Determine the [x, y] coordinate at the center of the cell enclosing the given text.  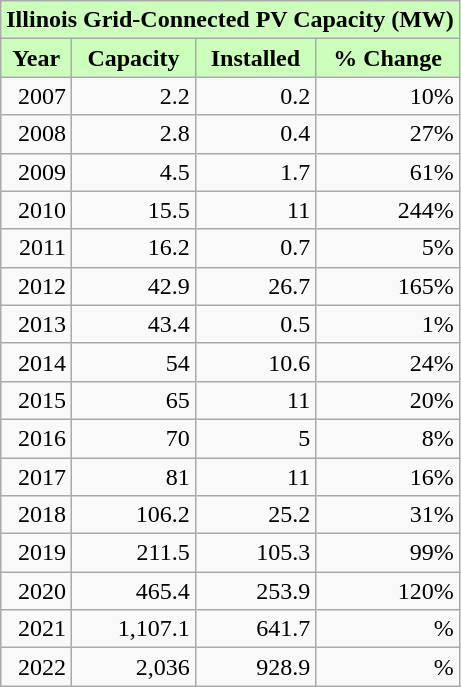
2018 [36, 515]
244% [388, 210]
61% [388, 172]
2020 [36, 591]
2007 [36, 96]
0.5 [255, 324]
15.5 [134, 210]
42.9 [134, 286]
Year [36, 58]
65 [134, 400]
2022 [36, 667]
Capacity [134, 58]
20% [388, 400]
5 [255, 438]
70 [134, 438]
2015 [36, 400]
2.2 [134, 96]
2009 [36, 172]
5% [388, 248]
2010 [36, 210]
81 [134, 477]
2021 [36, 629]
1,107.1 [134, 629]
2014 [36, 362]
120% [388, 591]
Illinois Grid-Connected PV Capacity (MW) [230, 20]
% Change [388, 58]
641.7 [255, 629]
10.6 [255, 362]
0.2 [255, 96]
2.8 [134, 134]
16.2 [134, 248]
26.7 [255, 286]
43.4 [134, 324]
2013 [36, 324]
253.9 [255, 591]
165% [388, 286]
8% [388, 438]
10% [388, 96]
0.7 [255, 248]
1.7 [255, 172]
2012 [36, 286]
465.4 [134, 591]
0.4 [255, 134]
Installed [255, 58]
24% [388, 362]
2019 [36, 553]
2008 [36, 134]
1% [388, 324]
99% [388, 553]
928.9 [255, 667]
27% [388, 134]
25.2 [255, 515]
2017 [36, 477]
105.3 [255, 553]
31% [388, 515]
54 [134, 362]
2016 [36, 438]
106.2 [134, 515]
211.5 [134, 553]
16% [388, 477]
2,036 [134, 667]
4.5 [134, 172]
2011 [36, 248]
